Identify which cell holds the provided text, then report its (X, Y) central coordinate. 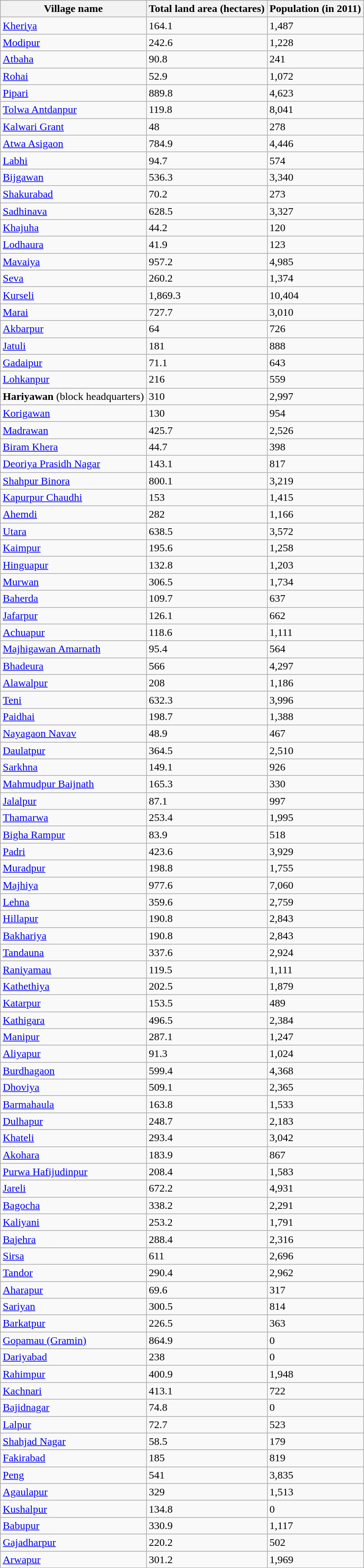
Modipur (74, 43)
Mahmudpur Baijnath (74, 784)
Hariyawan (block headquarters) (74, 396)
Total land area (hectares) (206, 9)
7,060 (315, 885)
8,041 (315, 110)
3,572 (315, 531)
1,024 (315, 1054)
44.7 (206, 447)
2,316 (315, 1239)
181 (206, 346)
153.5 (206, 1003)
1,869.3 (206, 295)
Seva (74, 279)
70.2 (206, 194)
306.5 (206, 582)
Kalwari Grant (74, 127)
Kushalpur (74, 1509)
559 (315, 379)
Lalpur (74, 1425)
Lohkanpur (74, 379)
87.1 (206, 801)
3,835 (315, 1475)
83.9 (206, 835)
2,526 (315, 430)
Bagocha (74, 1205)
Barmahaula (74, 1104)
Katarpur (74, 1003)
Fakirabad (74, 1458)
179 (315, 1441)
Akbarpur (74, 329)
1,388 (315, 716)
216 (206, 379)
329 (206, 1492)
Gopamau (Gramin) (74, 1340)
134.8 (206, 1509)
330 (315, 784)
Arwapur (74, 1559)
Achuapur (74, 632)
226.5 (206, 1324)
4,931 (315, 1189)
90.8 (206, 59)
727.7 (206, 312)
143.1 (206, 464)
95.4 (206, 649)
536.3 (206, 177)
94.7 (206, 160)
153 (206, 498)
Atwa Asigaon (74, 143)
Dariyabad (74, 1357)
293.4 (206, 1138)
338.2 (206, 1205)
Daulatpur (74, 751)
317 (315, 1290)
599.4 (206, 1071)
48.9 (206, 733)
Agaulapur (74, 1492)
1,948 (315, 1374)
2,183 (315, 1121)
1,247 (315, 1037)
Babupur (74, 1525)
Raniyamau (74, 969)
Gadaipur (74, 363)
1,513 (315, 1492)
Majhigawan Amarnath (74, 649)
Rohai (74, 76)
518 (315, 835)
220.2 (206, 1542)
800.1 (206, 480)
425.7 (206, 430)
Bajehra (74, 1239)
198.7 (206, 716)
997 (315, 801)
3,340 (315, 177)
Bhadeura (74, 666)
Hinguapur (74, 565)
Marai (74, 312)
4,368 (315, 1071)
400.9 (206, 1374)
363 (315, 1324)
Sirsa (74, 1256)
398 (315, 447)
118.6 (206, 632)
3,929 (315, 852)
126.1 (206, 616)
Village name (74, 9)
1,374 (315, 279)
523 (315, 1425)
726 (315, 329)
Bijgawan (74, 177)
1,969 (315, 1559)
867 (315, 1155)
Shahjad Nagar (74, 1441)
564 (315, 649)
119.5 (206, 969)
4,623 (315, 93)
2,510 (315, 751)
1,117 (315, 1525)
Burdhagaon (74, 1071)
Kachnari (74, 1391)
957.2 (206, 262)
Hillapur (74, 919)
1,415 (315, 498)
1,734 (315, 582)
Muradpur (74, 868)
977.6 (206, 885)
638.5 (206, 531)
282 (206, 515)
Barkatpur (74, 1324)
2,759 (315, 902)
672.2 (206, 1189)
Mavaiya (74, 262)
163.8 (206, 1104)
185 (206, 1458)
Jafarpur (74, 616)
1,072 (315, 76)
541 (206, 1475)
Khateli (74, 1138)
Madrawan (74, 430)
4,985 (315, 262)
149.1 (206, 767)
Jareli (74, 1189)
Rahimpur (74, 1374)
637 (315, 599)
359.6 (206, 902)
Sadhinava (74, 211)
1,533 (315, 1104)
1,487 (315, 26)
Bajidnagar (74, 1408)
Tandor (74, 1273)
1,755 (315, 868)
Sarkhna (74, 767)
Aliyapur (74, 1054)
120 (315, 228)
Utara (74, 531)
1,791 (315, 1222)
423.6 (206, 852)
817 (315, 464)
287.1 (206, 1037)
Kheriya (74, 26)
4,446 (315, 143)
290.4 (206, 1273)
Shakurabad (74, 194)
Thamarwa (74, 818)
Purwa Hafijudinpur (74, 1172)
123 (315, 245)
74.8 (206, 1408)
Jalalpur (74, 801)
Deoriya Prasidh Nagar (74, 464)
278 (315, 127)
Tolwa Antdanpur (74, 110)
Baherda (74, 599)
502 (315, 1542)
Pipari (74, 93)
3,042 (315, 1138)
954 (315, 413)
183.9 (206, 1155)
Akohara (74, 1155)
4,297 (315, 666)
44.2 (206, 228)
Bigha Rampur (74, 835)
208 (206, 683)
41.9 (206, 245)
Lehna (74, 902)
Dulhapur (74, 1121)
496.5 (206, 1020)
52.9 (206, 76)
69.6 (206, 1290)
864.9 (206, 1340)
2,924 (315, 952)
Padri (74, 852)
509.1 (206, 1088)
Biram Khera (74, 447)
Shahpur Binora (74, 480)
889.8 (206, 93)
288.4 (206, 1239)
489 (315, 1003)
Korigawan (74, 413)
Majhiya (74, 885)
300.5 (206, 1307)
819 (315, 1458)
Aharapur (74, 1290)
1,995 (315, 818)
1,186 (315, 683)
330.9 (206, 1525)
Kapurpur Chaudhi (74, 498)
71.1 (206, 363)
10,404 (315, 295)
Kathigara (74, 1020)
58.5 (206, 1441)
253.4 (206, 818)
241 (315, 59)
2,365 (315, 1088)
784.9 (206, 143)
Labhi (74, 160)
202.5 (206, 986)
2,962 (315, 1273)
Nayagaon Navav (74, 733)
1,879 (315, 986)
Population (in 2011) (315, 9)
Manipur (74, 1037)
Kaimpur (74, 548)
566 (206, 666)
Lodhaura (74, 245)
926 (315, 767)
2,291 (315, 1205)
238 (206, 1357)
198.8 (206, 868)
467 (315, 733)
413.1 (206, 1391)
611 (206, 1256)
119.8 (206, 110)
Paidhai (74, 716)
310 (206, 396)
Bakhariya (74, 936)
Peng (74, 1475)
208.4 (206, 1172)
662 (315, 616)
722 (315, 1391)
Kurseli (74, 295)
2,384 (315, 1020)
628.5 (206, 211)
337.6 (206, 952)
48 (206, 127)
3,219 (315, 480)
632.3 (206, 700)
164.1 (206, 26)
Gajadharpur (74, 1542)
242.6 (206, 43)
1,166 (315, 515)
130 (206, 413)
Kathethiya (74, 986)
Kaliyani (74, 1222)
Ahemdi (74, 515)
Teni (74, 700)
132.8 (206, 565)
2,696 (315, 1256)
Tandauna (74, 952)
574 (315, 160)
364.5 (206, 751)
64 (206, 329)
2,997 (315, 396)
1,258 (315, 548)
260.2 (206, 279)
Murwan (74, 582)
165.3 (206, 784)
91.3 (206, 1054)
1,583 (315, 1172)
72.7 (206, 1425)
273 (315, 194)
Dhoviya (74, 1088)
3,327 (315, 211)
1,228 (315, 43)
Atbaha (74, 59)
814 (315, 1307)
Sariyan (74, 1307)
888 (315, 346)
301.2 (206, 1559)
Jatuli (74, 346)
109.7 (206, 599)
253.2 (206, 1222)
Alawalpur (74, 683)
248.7 (206, 1121)
195.6 (206, 548)
3,010 (315, 312)
1,203 (315, 565)
643 (315, 363)
3,996 (315, 700)
Khajuha (74, 228)
